Pinpoint the cell where the given text exists, returning its [X, Y] midpoint coordinate. 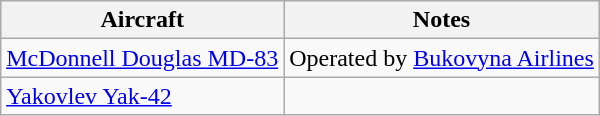
Aircraft [142, 20]
Notes [442, 20]
McDonnell Douglas MD-83 [142, 58]
Yakovlev Yak-42 [142, 96]
Operated by Bukovyna Airlines [442, 58]
